Determine the (x, y) coordinate at the center of the cell enclosing the given text.  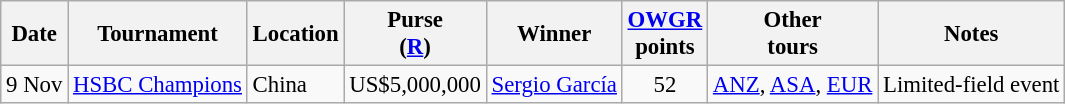
ANZ, ASA, EUR (793, 85)
Notes (972, 34)
Winner (554, 34)
Tournament (158, 34)
HSBC Champions (158, 85)
US$5,000,000 (415, 85)
Othertours (793, 34)
52 (664, 85)
China (296, 85)
Sergio García (554, 85)
9 Nov (34, 85)
Purse(R) (415, 34)
OWGRpoints (664, 34)
Date (34, 34)
Limited-field event (972, 85)
Location (296, 34)
